From the cell containing the given text, extract its center point as [x, y] coordinate. 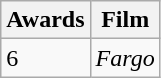
Fargo [125, 58]
Film [125, 20]
Awards [46, 20]
6 [46, 58]
